Return [X, Y] of the center of cell containing provided text 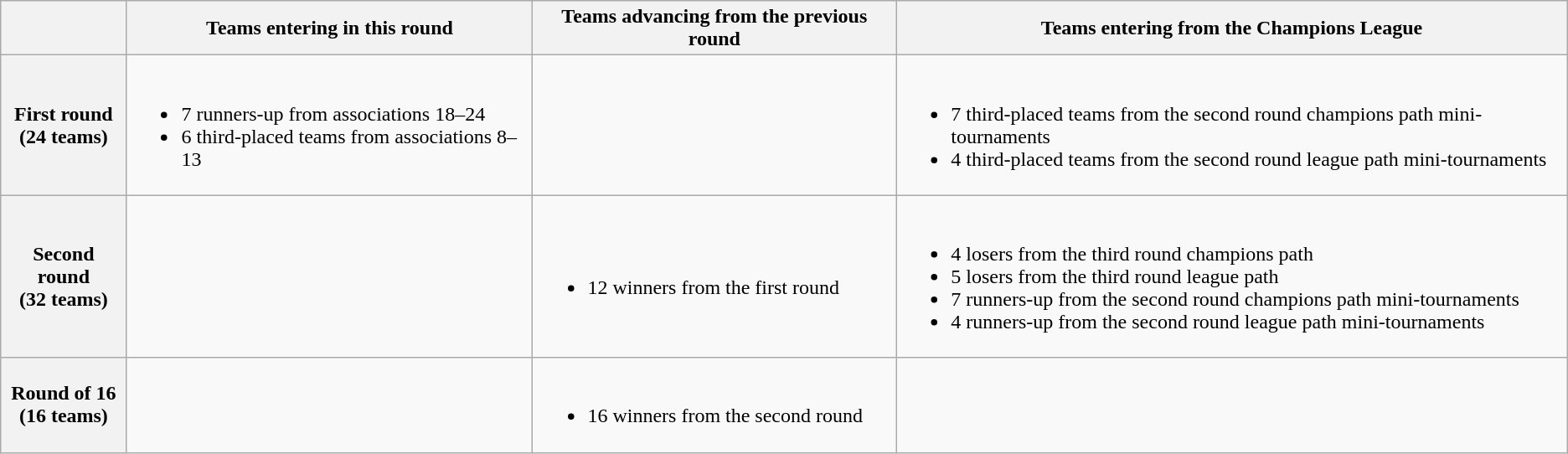
7 third-placed teams from the second round champions path mini-tournaments4 third-placed teams from the second round league path mini-tournaments [1231, 126]
First round(24 teams) [64, 126]
Teams entering in this round [330, 28]
Teams entering from the Champions League [1231, 28]
7 runners-up from associations 18–246 third-placed teams from associations 8–13 [330, 126]
Round of 16(16 teams) [64, 405]
Teams advancing from the previous round [714, 28]
12 winners from the first round [714, 276]
16 winners from the second round [714, 405]
Second round(32 teams) [64, 276]
